Return the [x, y] coordinate for the center point of the cell that contains the specified text.  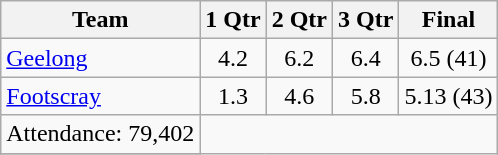
5.13 (43) [448, 96]
5.8 [366, 96]
Final [448, 20]
Team [100, 20]
6.5 (41) [448, 58]
Attendance: 79,402 [100, 134]
3 Qtr [366, 20]
6.2 [299, 58]
4.6 [299, 96]
1.3 [233, 96]
Footscray [100, 96]
4.2 [233, 58]
6.4 [366, 58]
1 Qtr [233, 20]
Geelong [100, 58]
2 Qtr [299, 20]
